Locate the cell with the specified text and output its [x, y] center coordinate. 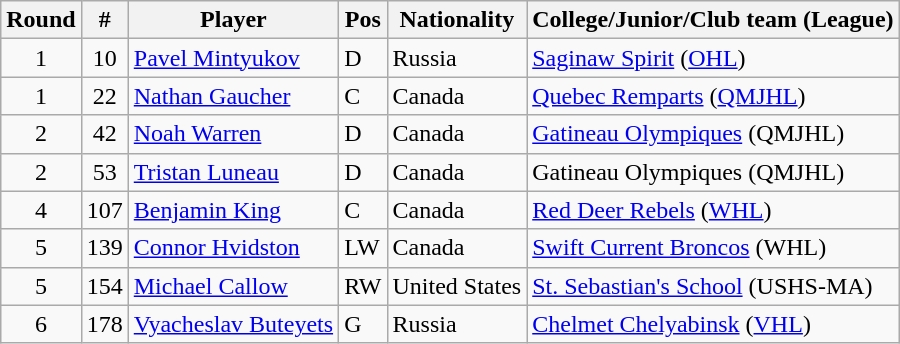
53 [104, 172]
Chelmet Chelyabinsk (VHL) [713, 324]
Player [233, 20]
Pavel Mintyukov [233, 58]
# [104, 20]
178 [104, 324]
Saginaw Spirit (OHL) [713, 58]
154 [104, 286]
22 [104, 96]
Round [41, 20]
Benjamin King [233, 210]
RW [363, 286]
6 [41, 324]
United States [457, 286]
Vyacheslav Buteyets [233, 324]
Nathan Gaucher [233, 96]
10 [104, 58]
4 [41, 210]
Nationality [457, 20]
LW [363, 248]
Connor Hvidston [233, 248]
107 [104, 210]
St. Sebastian's School (USHS-MA) [713, 286]
G [363, 324]
Red Deer Rebels (WHL) [713, 210]
Noah Warren [233, 134]
139 [104, 248]
College/Junior/Club team (League) [713, 20]
Tristan Luneau [233, 172]
Michael Callow [233, 286]
Pos [363, 20]
Swift Current Broncos (WHL) [713, 248]
42 [104, 134]
Quebec Remparts (QMJHL) [713, 96]
